Return (x, y) of the center of cell containing provided text 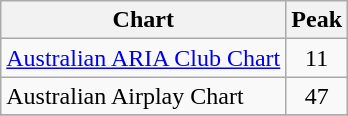
Chart (144, 20)
Australian Airplay Chart (144, 96)
Peak (317, 20)
11 (317, 58)
47 (317, 96)
Australian ARIA Club Chart (144, 58)
